For the text-containing cell, return its midpoint in (X, Y) coordinate format. 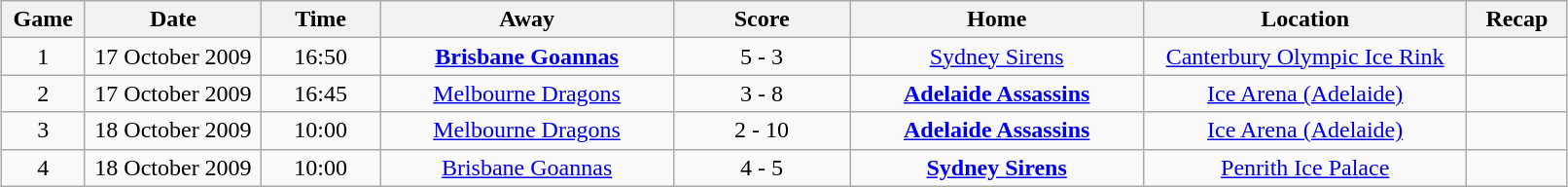
Penrith Ice Palace (1305, 168)
2 (43, 93)
Game (43, 19)
Time (321, 19)
5 - 3 (763, 56)
Home (997, 19)
3 (43, 131)
Away (527, 19)
4 - 5 (763, 168)
2 - 10 (763, 131)
1 (43, 56)
16:50 (321, 56)
Recap (1517, 19)
Canterbury Olympic Ice Rink (1305, 56)
4 (43, 168)
3 - 8 (763, 93)
Location (1305, 19)
16:45 (321, 93)
Score (763, 19)
Date (173, 19)
